Return [X, Y] of the center of cell containing provided text 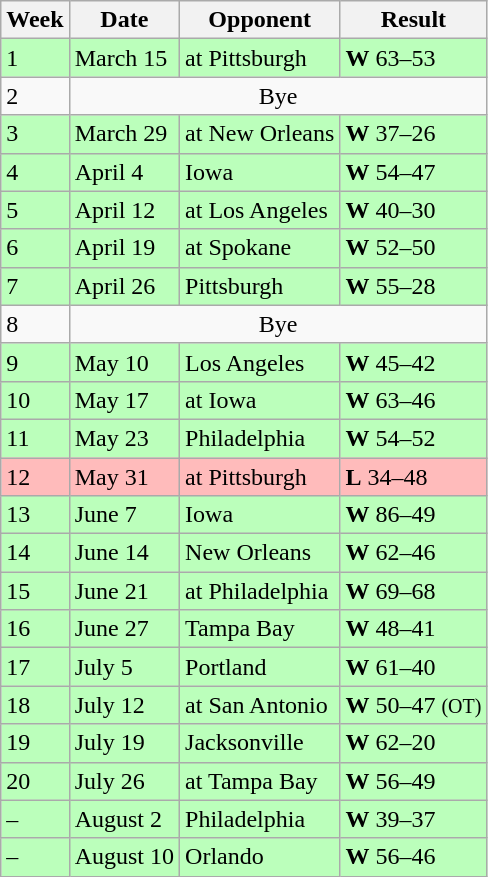
W 37–26 [414, 134]
August 10 [124, 857]
4 [35, 172]
at San Antonio [260, 705]
July 5 [124, 667]
W 63–46 [414, 400]
17 [35, 667]
New Orleans [260, 553]
9 [35, 362]
5 [35, 210]
July 12 [124, 705]
W 54–52 [414, 438]
Week [35, 20]
at Tampa Bay [260, 781]
April 4 [124, 172]
W 55–28 [414, 286]
W 69–68 [414, 591]
W 50–47 (OT) [414, 705]
W 39–37 [414, 819]
1 [35, 58]
15 [35, 591]
March 29 [124, 134]
13 [35, 515]
7 [35, 286]
10 [35, 400]
18 [35, 705]
8 [35, 324]
W 48–41 [414, 629]
May 23 [124, 438]
at Iowa [260, 400]
Jacksonville [260, 743]
12 [35, 477]
March 15 [124, 58]
Date [124, 20]
Los Angeles [260, 362]
June 7 [124, 515]
at New Orleans [260, 134]
Orlando [260, 857]
W 40–30 [414, 210]
May 10 [124, 362]
July 19 [124, 743]
August 2 [124, 819]
Tampa Bay [260, 629]
W 63–53 [414, 58]
19 [35, 743]
W 56–49 [414, 781]
July 26 [124, 781]
W 56–46 [414, 857]
W 61–40 [414, 667]
W 52–50 [414, 248]
Opponent [260, 20]
April 12 [124, 210]
May 17 [124, 400]
2 [35, 96]
6 [35, 248]
May 31 [124, 477]
W 45–42 [414, 362]
W 62–46 [414, 553]
W 54–47 [414, 172]
14 [35, 553]
April 26 [124, 286]
W 62–20 [414, 743]
11 [35, 438]
Pittsburgh [260, 286]
3 [35, 134]
at Philadelphia [260, 591]
at Spokane [260, 248]
16 [35, 629]
June 21 [124, 591]
June 14 [124, 553]
April 19 [124, 248]
June 27 [124, 629]
at Los Angeles [260, 210]
20 [35, 781]
L 34–48 [414, 477]
Portland [260, 667]
Result [414, 20]
W 86–49 [414, 515]
